Determine the [x, y] coordinate at the center of the cell enclosing the given text.  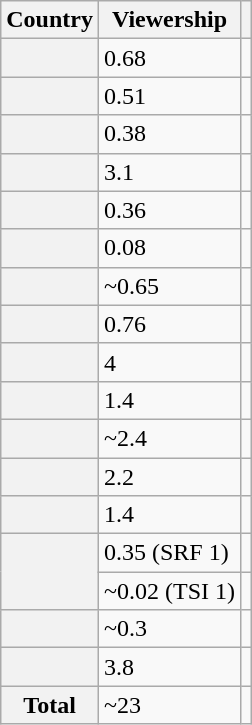
0.38 [169, 134]
0.08 [169, 248]
3.8 [169, 667]
0.76 [169, 324]
0.51 [169, 96]
0.35 (SRF 1) [169, 553]
~0.3 [169, 629]
Total [50, 705]
2.2 [169, 477]
3.1 [169, 172]
Viewership [169, 20]
0.36 [169, 210]
~23 [169, 705]
~2.4 [169, 438]
0.68 [169, 58]
~0.02 (TSI 1) [169, 591]
Country [50, 20]
4 [169, 362]
~0.65 [169, 286]
